From the cell containing the given text, extract its center point as [X, Y] coordinate. 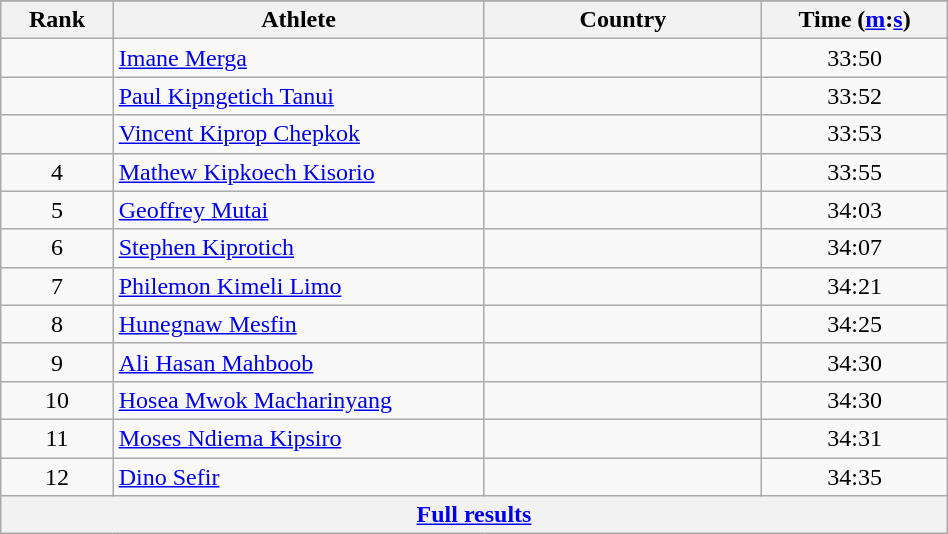
4 [57, 172]
Imane Merga [298, 58]
Time (m:s) [854, 20]
7 [57, 286]
Stephen Kiprotich [298, 248]
Rank [57, 20]
Dino Sefir [298, 477]
Athlete [298, 20]
10 [57, 400]
33:50 [854, 58]
34:07 [854, 248]
Country [623, 20]
Paul Kipngetich Tanui [298, 96]
33:55 [854, 172]
34:25 [854, 324]
5 [57, 210]
33:52 [854, 96]
Moses Ndiema Kipsiro [298, 438]
11 [57, 438]
6 [57, 248]
Geoffrey Mutai [298, 210]
Hosea Mwok Macharinyang [298, 400]
Ali Hasan Mahboob [298, 362]
Mathew Kipkoech Kisorio [298, 172]
9 [57, 362]
12 [57, 477]
8 [57, 324]
34:35 [854, 477]
34:31 [854, 438]
Philemon Kimeli Limo [298, 286]
Full results [474, 515]
33:53 [854, 134]
34:03 [854, 210]
34:21 [854, 286]
Vincent Kiprop Chepkok [298, 134]
Hunegnaw Mesfin [298, 324]
